Provide the (x, y) coordinate of the cell's center where the given text is located.  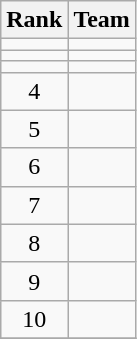
7 (34, 205)
Rank (34, 20)
Team (102, 20)
5 (34, 129)
10 (34, 319)
9 (34, 281)
4 (34, 91)
8 (34, 243)
6 (34, 167)
